Output the [x, y] coordinate of the center of the cell containing the given text.  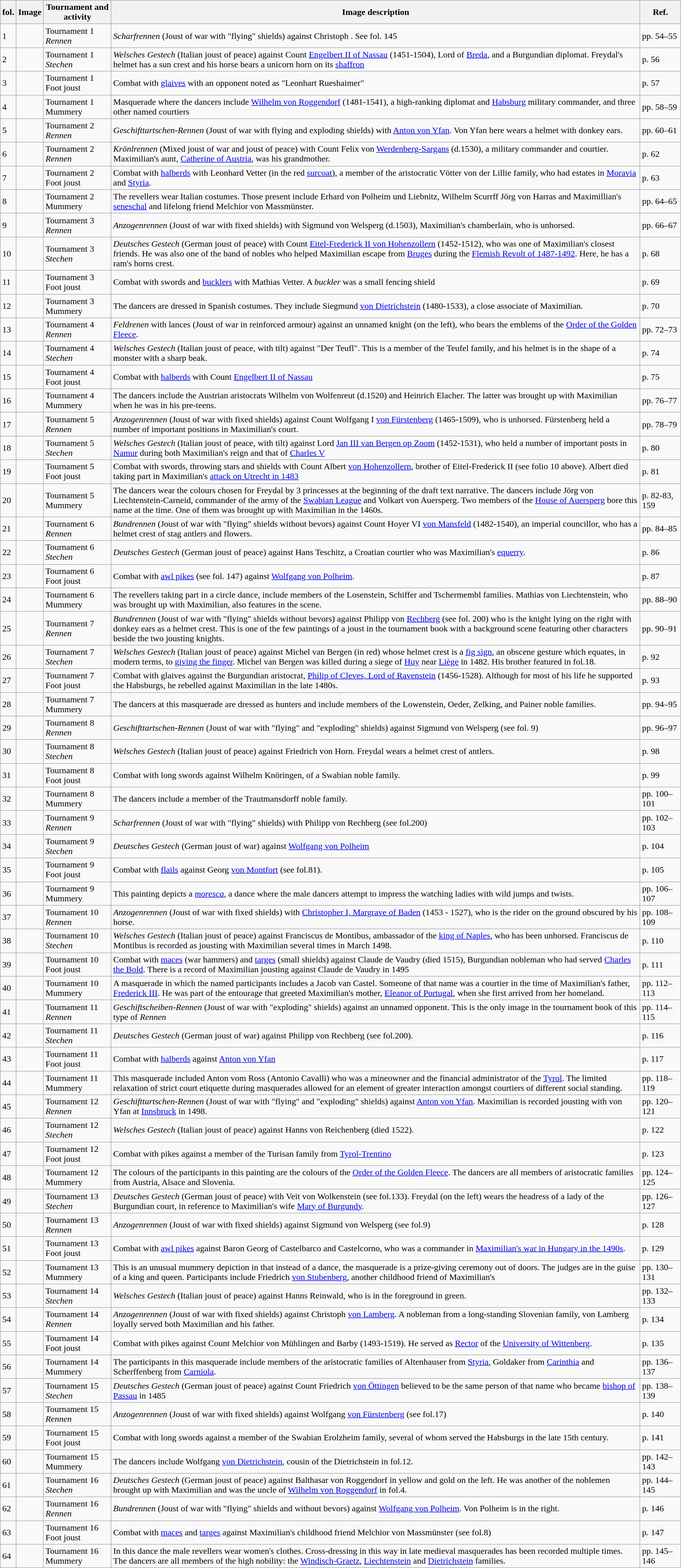
p. 129 [660, 1248]
Tournament 3 Foot joust [77, 282]
6 [8, 154]
Tournament 11 Stechen [77, 1035]
Tournament 14 Mummery [77, 1367]
Tournament 8 Mummery [77, 799]
pp. 78–79 [660, 424]
Tournament 7 Mummery [77, 704]
8 [8, 202]
Scharfrennen (Joust of war with "flying" shields) with Philipp von Rechberg (see fol.200) [376, 823]
Combat with pikes against a member of the Turisan family from Tyrol-Trentino [376, 1154]
p. 74 [660, 354]
p. 69 [660, 282]
Geschifttartschen-Rennen (Joust of war with flying and exploding shields) with Anton von Yfan. Von Yfan here wears a helmet with donkey ears. [376, 130]
Tournament 5 Rennen [77, 424]
pp. 88–90 [660, 599]
Tournament 10 Rennen [77, 917]
p. 128 [660, 1225]
Tournament 7 Foot joust [77, 680]
Tournament 16 Stechen [77, 1485]
pp. 58–59 [660, 107]
Tournament 9 Stechen [77, 846]
p. 105 [660, 870]
Tournament 15 Mummery [77, 1461]
Tournament 4 Mummery [77, 401]
p. 140 [660, 1414]
32 [8, 799]
3 [8, 83]
pp. 142–143 [660, 1461]
p. 87 [660, 576]
29 [8, 728]
Combat with awl pikes (see fol. 147) against Wolfgang von Polheim. [376, 576]
Tournament 6 Rennen [77, 529]
p. 104 [660, 846]
Tournament 6 Mummery [77, 599]
Tournament 11 Mummery [77, 1082]
Deutsches Gestech (German joust of war) against Philipp von Rechberg (see fol.200). [376, 1035]
pp. 100–101 [660, 799]
63 [8, 1533]
Tournament 9 Foot joust [77, 870]
Tournament 1 Stechen [77, 60]
53 [8, 1296]
Geschifttartschen-Rennen (Joust of war with "flying" and "exploding" shields) against Sigmund von Welsperg (see fol. 9) [376, 728]
p. 63 [660, 177]
Combat with halberds with Count Engelbert II of Nassau [376, 377]
Tournament 11 Foot joust [77, 1059]
pp. 126–127 [660, 1201]
Tournament 3 Mummery [77, 306]
p. 135 [660, 1343]
Tournament 14 Rennen [77, 1320]
Tournament 4 Foot joust [77, 377]
Tournament 10 Foot joust [77, 965]
41 [8, 1012]
Tournament and activity [77, 12]
Tournament 3 Stechen [77, 254]
p. 110 [660, 941]
64 [8, 1556]
55 [8, 1343]
Tournament 5 Stechen [77, 448]
16 [8, 401]
pp. 84–85 [660, 529]
Image description [376, 12]
p. 134 [660, 1320]
Tournament 8 Foot joust [77, 775]
Tournament 1 Foot joust [77, 83]
pp. 138–139 [660, 1390]
39 [8, 965]
Tournament 14 Foot joust [77, 1343]
17 [8, 424]
15 [8, 377]
p. 122 [660, 1130]
42 [8, 1035]
52 [8, 1272]
23 [8, 576]
pp. 114–115 [660, 1012]
45 [8, 1106]
Tournament 14 Stechen [77, 1296]
The dancers are dressed in Spanish costumes. They include Siegmund von Dietrichstein (1480-1533), a close associate of Maximilian. [376, 306]
Ref. [660, 12]
pp. 130–131 [660, 1272]
Image [30, 12]
38 [8, 941]
pp. 106–107 [660, 893]
24 [8, 599]
Deutsches Gestech (German joust of war) against Wolfgang von Polheim [376, 846]
p. 81 [660, 471]
Deutsches Gestech (German joust of peace) against Hans Teschitz, a Croatian courtier who was Maximilian's equerry. [376, 552]
Combat with pikes against Count Melchior von Mühlingen and Barby (1493-1519). He served as Rector of the University of Wittenberg. [376, 1343]
Tournament 6 Foot joust [77, 576]
Tournament 12 Foot joust [77, 1154]
Tournament 8 Stechen [77, 751]
35 [8, 870]
12 [8, 306]
p. 99 [660, 775]
22 [8, 552]
Tournament 2 Mummery [77, 202]
p. 141 [660, 1437]
pp. 102–103 [660, 823]
Tournament 1 Rennen [77, 36]
20 [8, 500]
13 [8, 330]
Tournament 13 Mummery [77, 1272]
2 [8, 60]
Combat with awl pikes against Baron Georg of Castelbarco and Castelcorno, who was a commander in Maximilian's war in Hungary in the 1490s. [376, 1248]
28 [8, 704]
Tournament 4 Stechen [77, 354]
31 [8, 775]
Bundrennen (Joust of war with "flying" shields and without bevors) against Wolfgang von Polheim. Von Polheim is in the right. [376, 1509]
pp. 90–91 [660, 628]
57 [8, 1390]
Combat with halberds against Anton von Yfan [376, 1059]
The dancers include Wolfgang von Dietrichstein, cousin of the Dietrichstein in fol.12. [376, 1461]
pp. 132–133 [660, 1296]
pp. 112–113 [660, 988]
p. 111 [660, 965]
p. 86 [660, 552]
7 [8, 177]
pp. 72–73 [660, 330]
Combat with swords and bucklers with Mathias Vetter. A buckler was a small fencing shield [376, 282]
Tournament 13 Stechen [77, 1201]
27 [8, 680]
pp. 118–119 [660, 1082]
p. 123 [660, 1154]
p. 56 [660, 60]
34 [8, 846]
p. 98 [660, 751]
pp. 144–145 [660, 1485]
Tournament 16 Rennen [77, 1509]
p. 80 [660, 448]
Tournament 12 Rennen [77, 1106]
p. 62 [660, 154]
pp. 136–137 [660, 1367]
This painting depicts a moresca, a dance where the male dancers attempt to impress the watching ladies with wild jumps and twists. [376, 893]
Tournament 16 Mummery [77, 1556]
Tournament 15 Foot joust [77, 1437]
Tournament 5 Mummery [77, 500]
54 [8, 1320]
Tournament 16 Foot joust [77, 1533]
59 [8, 1437]
p. 57 [660, 83]
47 [8, 1154]
Tournament 13 Foot joust [77, 1248]
pp. 94–95 [660, 704]
Tournament 11 Rennen [77, 1012]
p. 93 [660, 680]
Welsches Gestech (Italian joust of peace) against Friedrich von Horn. Freydal wears a helmet crest of antlers. [376, 751]
44 [8, 1082]
pp. 124–125 [660, 1178]
1 [8, 36]
Anzogenrennen (Joust of war with fixed shields) against Sigmund von Welsperg (see fol.9) [376, 1225]
43 [8, 1059]
The dancers at this masquerade are dressed as hunters and include members of the Lowenstein, Oeder, Zelking, and Painer noble families. [376, 704]
pp. 145–146 [660, 1556]
pp. 108–109 [660, 917]
18 [8, 448]
Tournament 12 Stechen [77, 1130]
14 [8, 354]
Combat with maces and targes against Maximilian's childhood friend Melchior von Massmünster (see fol.8) [376, 1533]
p. 68 [660, 254]
60 [8, 1461]
pp. 60–61 [660, 130]
Anzogenrennen (Joust of war with fixed shields) against Wolfgang von Fürstenberg (see fol.17) [376, 1414]
40 [8, 988]
pp. 76–77 [660, 401]
51 [8, 1248]
Tournament 10 Stechen [77, 941]
49 [8, 1201]
p. 146 [660, 1509]
61 [8, 1485]
48 [8, 1178]
p. 75 [660, 377]
p. 92 [660, 657]
Welsches Gestech (Italian joust of peace) against Hanns Reinwald, who is in the foreground in green. [376, 1296]
pp. 66–67 [660, 225]
50 [8, 1225]
Combat with long swords against Wilhelm Knöringen, of a Swabian noble family. [376, 775]
5 [8, 130]
The dancers include a member of the Trautmansdorff noble family. [376, 799]
Tournament 15 Rennen [77, 1414]
46 [8, 1130]
Tournament 15 Stechen [77, 1390]
Combat with long swords against a member of the Swabian Erolzheim family, several of whom served the Habsburgs in the late 15th century. [376, 1437]
p. 70 [660, 306]
Tournament 10 Mummery [77, 988]
62 [8, 1509]
19 [8, 471]
Tournament 8 Rennen [77, 728]
30 [8, 751]
pp. 96–97 [660, 728]
pp. 120–121 [660, 1106]
37 [8, 917]
Tournament 5 Foot joust [77, 471]
36 [8, 893]
Tournament 3 Rennen [77, 225]
p. 82-83, 159 [660, 500]
Combat with flails against Georg von Montfort (see fol.81). [376, 870]
33 [8, 823]
pp. 64–65 [660, 202]
11 [8, 282]
fol. [8, 12]
Tournament 1 Mummery [77, 107]
Tournament 9 Rennen [77, 823]
p. 116 [660, 1035]
Anzogenrennen (Joust of war with fixed shields) with Sigmund von Welsperg (d.1503), Maximilian's chamberlain, who is unhorsed. [376, 225]
Combat with glaives with an opponent noted as "Leonhart Rueshaimer" [376, 83]
p. 117 [660, 1059]
Welsches Gestech (Italian joust of peace) against Hanns von Reichenberg (died 1522). [376, 1130]
Tournament 4 Rennen [77, 330]
9 [8, 225]
Tournament 2 Foot joust [77, 177]
25 [8, 628]
pp. 54–55 [660, 36]
58 [8, 1414]
56 [8, 1367]
Tournament 9 Mummery [77, 893]
21 [8, 529]
p. 147 [660, 1533]
Tournament 7 Stechen [77, 657]
Tournament 7 Rennen [77, 628]
26 [8, 657]
Scharfrennen (Joust of war with "flying" shields) against Christoph . See fol. 145 [376, 36]
10 [8, 254]
Tournament 6 Stechen [77, 552]
4 [8, 107]
Tournament 13 Rennen [77, 1225]
Tournament 12 Mummery [77, 1178]
